Scan for the cell matching the given text and deliver its (x, y) coordinate at center. 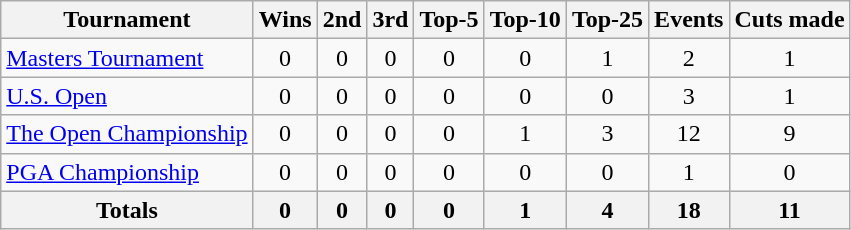
Masters Tournament (127, 58)
11 (790, 210)
Top-25 (607, 20)
3rd (390, 20)
18 (689, 210)
Totals (127, 210)
The Open Championship (127, 134)
U.S. Open (127, 96)
PGA Championship (127, 172)
Top-5 (449, 20)
9 (790, 134)
Top-10 (525, 20)
Events (689, 20)
Cuts made (790, 20)
2nd (342, 20)
4 (607, 210)
Wins (285, 20)
12 (689, 134)
Tournament (127, 20)
2 (689, 58)
